For the text-containing cell, return its midpoint in (x, y) coordinate format. 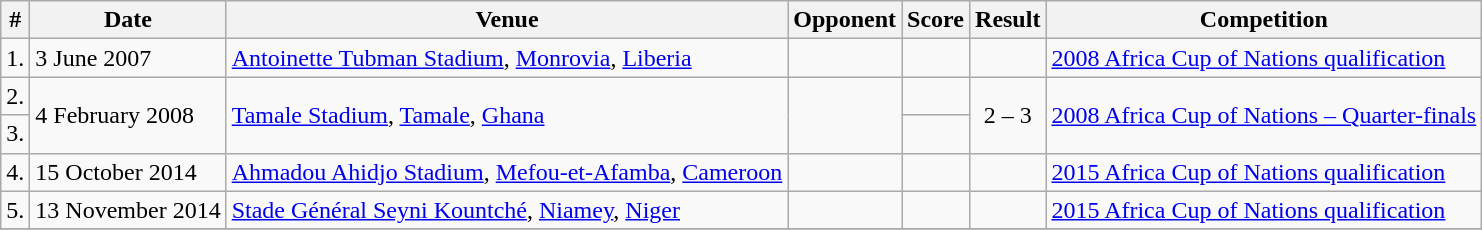
2008 Africa Cup of Nations – Quarter-finals (1264, 115)
Tamale Stadium, Tamale, Ghana (507, 115)
Opponent (845, 20)
Score (936, 20)
2 – 3 (1008, 115)
5. (16, 210)
3. (16, 134)
Antoinette Tubman Stadium, Monrovia, Liberia (507, 58)
1. (16, 58)
13 November 2014 (128, 210)
# (16, 20)
2. (16, 96)
4 February 2008 (128, 115)
Date (128, 20)
Ahmadou Ahidjo Stadium, Mefou-et-Afamba, Cameroon (507, 172)
Stade Général Seyni Kountché, Niamey, Niger (507, 210)
15 October 2014 (128, 172)
2008 Africa Cup of Nations qualification (1264, 58)
Result (1008, 20)
Venue (507, 20)
3 June 2007 (128, 58)
4. (16, 172)
Competition (1264, 20)
